From the cell containing the given text, extract its center point as (X, Y) coordinate. 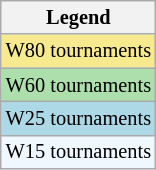
W60 tournaments (78, 85)
Legend (78, 17)
W15 tournaments (78, 152)
W80 tournaments (78, 51)
W25 tournaments (78, 118)
